Identify which cell holds the provided text, then report its (X, Y) central coordinate. 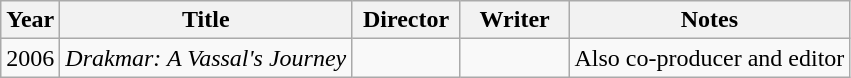
2006 (30, 58)
Also co-producer and editor (710, 58)
Year (30, 20)
Drakmar: A Vassal's Journey (206, 58)
Writer (514, 20)
Notes (710, 20)
Director (406, 20)
Title (206, 20)
